Search for the cell housing the specified text and yield its (x, y) center coordinate. 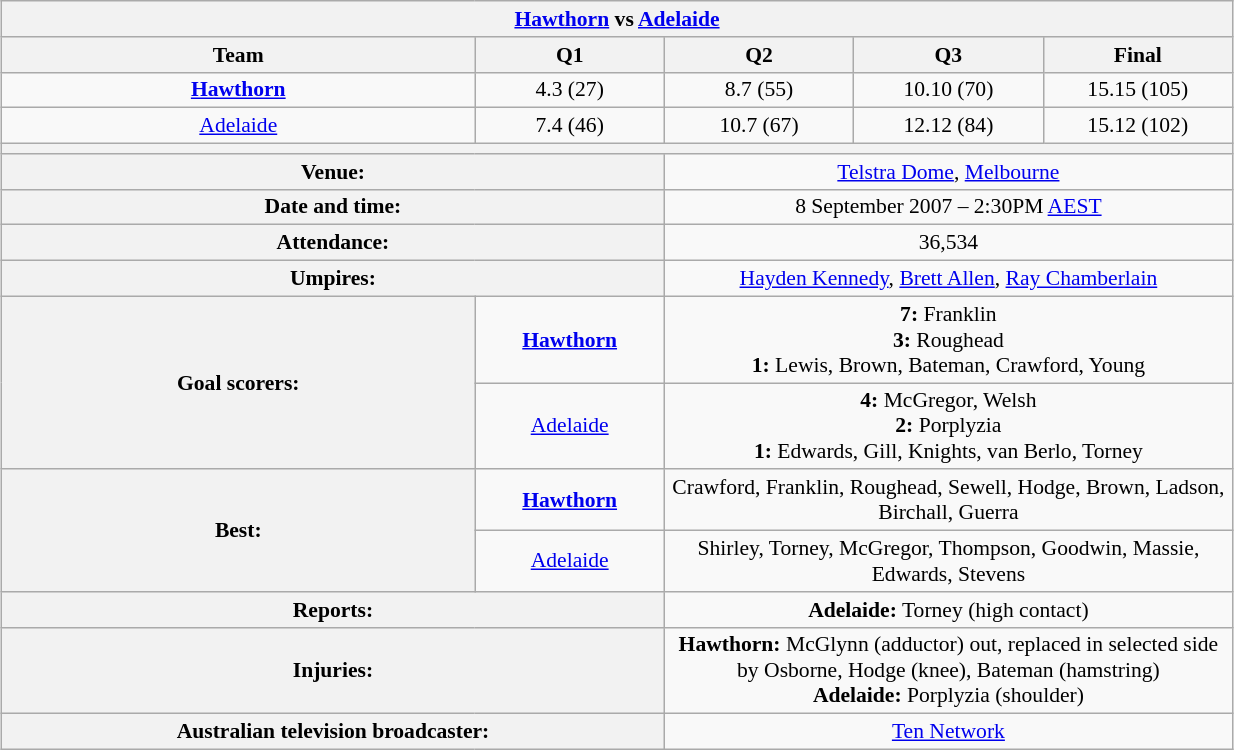
12.12 (84) (948, 126)
Date and time: (334, 207)
10.10 (70) (948, 90)
Reports: (334, 610)
Q3 (948, 55)
10.7 (67) (758, 126)
Injuries: (334, 670)
15.15 (105) (1138, 90)
8.7 (55) (758, 90)
Attendance: (334, 243)
Team (238, 55)
Adelaide: Torney (high contact) (948, 610)
Umpires: (334, 279)
7.4 (46) (570, 126)
4.3 (27) (570, 90)
Shirley, Torney, McGregor, Thompson, Goodwin, Massie, Edwards, Stevens (948, 562)
7: Franklin3: Roughead1: Lewis, Brown, Bateman, Crawford, Young (948, 340)
Final (1138, 55)
Crawford, Franklin, Roughead, Sewell, Hodge, Brown, Ladson, Birchall, Guerra (948, 500)
36,534 (948, 243)
4: McGregor, Welsh2: Porplyzia1: Edwards, Gill, Knights, van Berlo, Torney (948, 426)
Q2 (758, 55)
Hayden Kennedy, Brett Allen, Ray Chamberlain (948, 279)
Best: (238, 531)
Telstra Dome, Melbourne (948, 172)
Venue: (334, 172)
Hawthorn vs Adelaide (618, 19)
Q1 (570, 55)
15.12 (102) (1138, 126)
8 September 2007 – 2:30PM AEST (948, 207)
Ten Network (948, 732)
Australian television broadcaster: (334, 732)
Hawthorn: McGlynn (adductor) out, replaced in selected side by Osborne, Hodge (knee), Bateman (hamstring)Adelaide: Porplyzia (shoulder) (948, 670)
Goal scorers: (238, 382)
